Extract the [x, y] coordinate from the center of the cell holding the provided text.  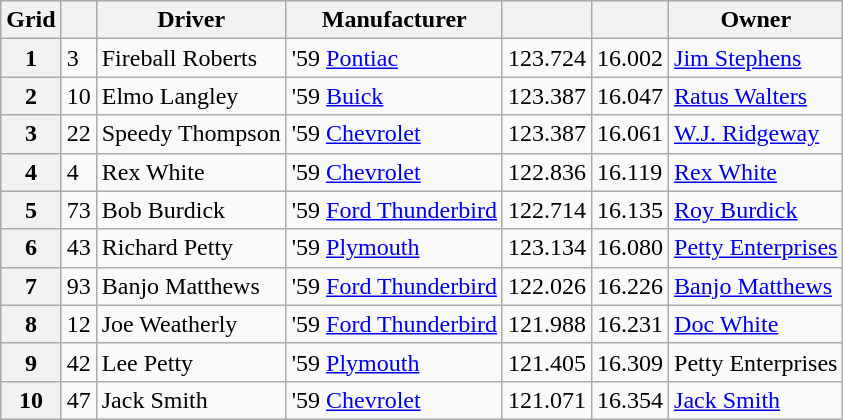
Richard Petty [191, 248]
121.405 [546, 362]
Lee Petty [191, 362]
121.071 [546, 400]
16.309 [630, 362]
Grid [31, 20]
W.J. Ridgeway [756, 134]
Bob Burdick [191, 210]
Fireball Roberts [191, 58]
16.231 [630, 324]
Ratus Walters [756, 96]
43 [78, 248]
16.135 [630, 210]
7 [31, 286]
16.061 [630, 134]
'59 Buick [394, 96]
122.714 [546, 210]
8 [31, 324]
Elmo Langley [191, 96]
121.988 [546, 324]
Jim Stephens [756, 58]
'59 Pontiac [394, 58]
42 [78, 362]
123.134 [546, 248]
1 [31, 58]
2 [31, 96]
Speedy Thompson [191, 134]
123.724 [546, 58]
Doc White [756, 324]
Owner [756, 20]
12 [78, 324]
122.026 [546, 286]
Joe Weatherly [191, 324]
47 [78, 400]
Manufacturer [394, 20]
16.226 [630, 286]
16.080 [630, 248]
9 [31, 362]
5 [31, 210]
16.002 [630, 58]
73 [78, 210]
16.047 [630, 96]
16.354 [630, 400]
Driver [191, 20]
16.119 [630, 172]
6 [31, 248]
22 [78, 134]
Roy Burdick [756, 210]
93 [78, 286]
122.836 [546, 172]
